Pinpoint the cell where the given text exists, returning its [x, y] midpoint coordinate. 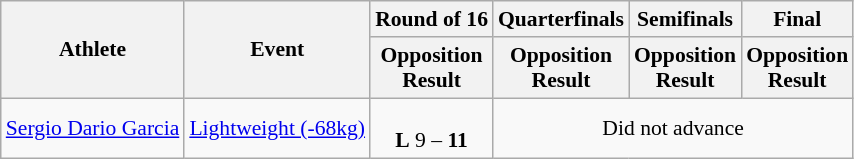
Event [277, 50]
Round of 16 [432, 19]
Sergio Dario Garcia [93, 128]
Semifinals [685, 19]
Final [797, 19]
Lightweight (-68kg) [277, 128]
Quarterfinals [561, 19]
Athlete [93, 50]
L 9 – 11 [432, 128]
Did not advance [673, 128]
